Search for the cell housing the specified text and yield its (X, Y) center coordinate. 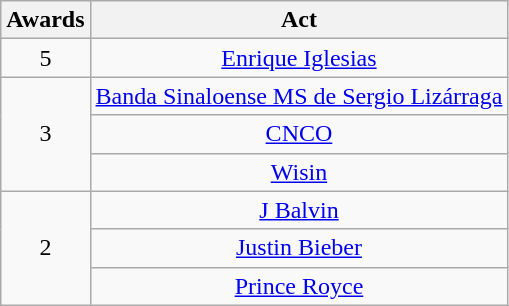
5 (46, 58)
2 (46, 248)
Enrique Iglesias (299, 58)
J Balvin (299, 210)
Justin Bieber (299, 248)
Awards (46, 20)
Banda Sinaloense MS de Sergio Lizárraga (299, 96)
Prince Royce (299, 286)
3 (46, 134)
CNCO (299, 134)
Wisin (299, 172)
Act (299, 20)
